Pinpoint the cell where the given text exists, returning its [x, y] midpoint coordinate. 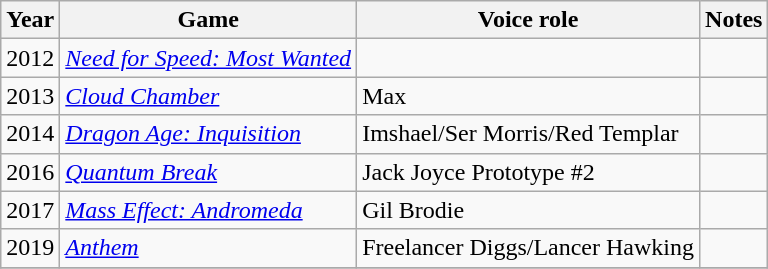
Need for Speed: Most Wanted [208, 58]
Quantum Break [208, 172]
2016 [30, 172]
Voice role [528, 20]
Cloud Chamber [208, 96]
Notes [734, 20]
Imshael/Ser Morris/Red Templar [528, 134]
2013 [30, 96]
2014 [30, 134]
Mass Effect: Andromeda [208, 210]
Gil Brodie [528, 210]
2012 [30, 58]
Dragon Age: Inquisition [208, 134]
2019 [30, 248]
Jack Joyce Prototype #2 [528, 172]
Year [30, 20]
2017 [30, 210]
Game [208, 20]
Anthem [208, 248]
Max [528, 96]
Freelancer Diggs/Lancer Hawking [528, 248]
